Find where the given text appears and provide that cell's center as [X, Y] coordinate. 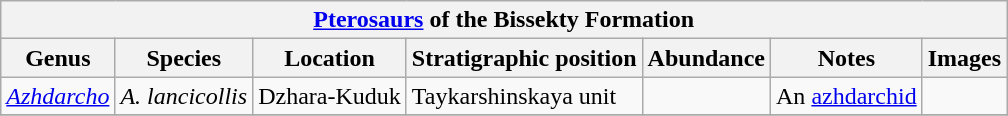
Notes [847, 58]
Images [964, 58]
Stratigraphic position [524, 58]
Abundance [706, 58]
Dzhara-Kuduk [330, 96]
Pterosaurs of the Bissekty Formation [504, 20]
Azhdarcho [58, 96]
Taykarshinskaya unit [524, 96]
Location [330, 58]
An azhdarchid [847, 96]
A. lancicollis [184, 96]
Species [184, 58]
Genus [58, 58]
